Detect which cell encompasses the target text, then output its [x, y] center coordinate. 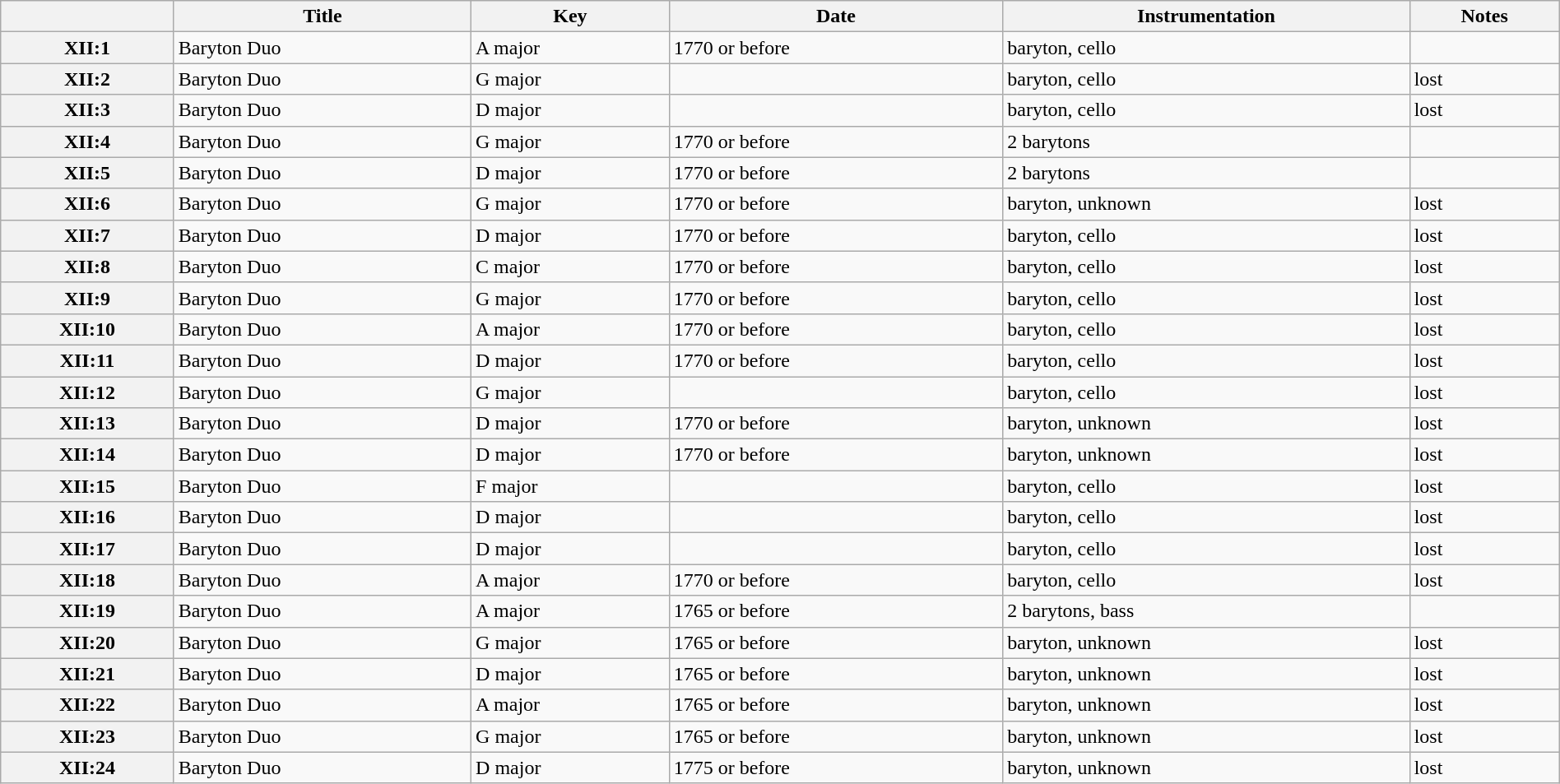
XII:7 [87, 235]
XII:19 [87, 611]
XII:3 [87, 110]
XII:1 [87, 48]
C major [571, 267]
XII:2 [87, 79]
1775 or before [836, 768]
XII:24 [87, 768]
XII:15 [87, 486]
Title [323, 16]
XII:17 [87, 549]
XII:13 [87, 424]
XII:11 [87, 360]
Notes [1484, 16]
Key [571, 16]
F major [571, 486]
Instrumentation [1206, 16]
XII:4 [87, 141]
XII:9 [87, 298]
XII:10 [87, 329]
XII:23 [87, 736]
XII:18 [87, 580]
Date [836, 16]
XII:21 [87, 674]
XII:5 [87, 173]
XII:12 [87, 392]
XII:16 [87, 517]
2 barytons, bass [1206, 611]
XII:6 [87, 204]
XII:20 [87, 643]
XII:14 [87, 455]
XII:8 [87, 267]
XII:22 [87, 705]
